Extract the [X, Y] coordinate from the center of the cell holding the provided text.  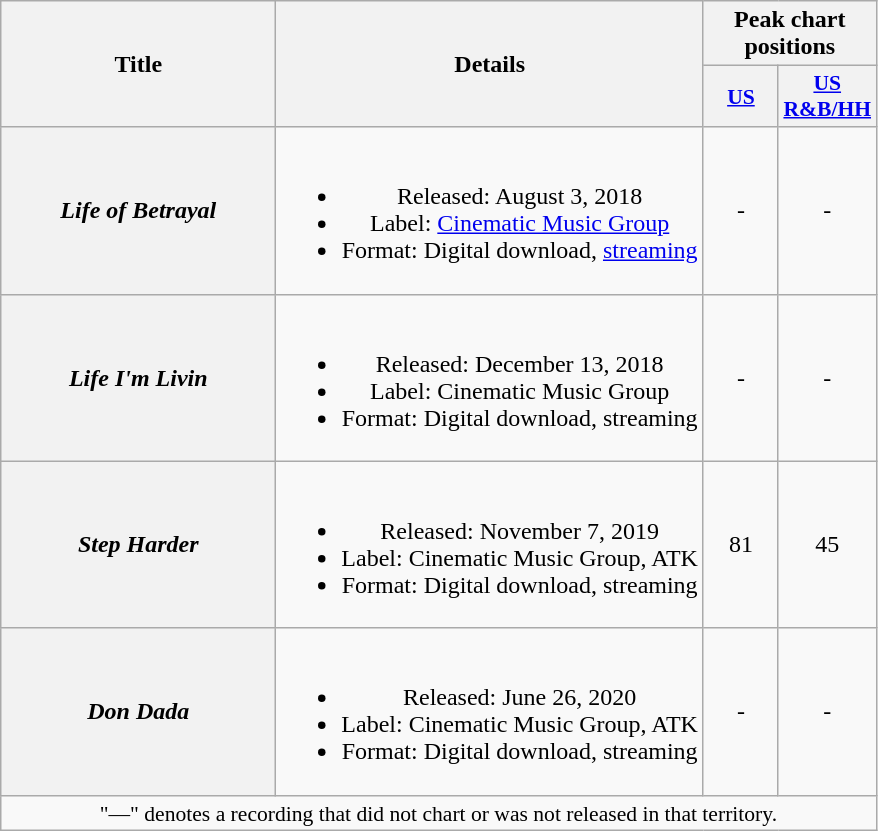
Life of Betrayal [138, 210]
Released: December 13, 2018Label: Cinematic Music GroupFormat: Digital download, streaming [490, 378]
Step Harder [138, 544]
US [740, 96]
Released: August 3, 2018Label: Cinematic Music GroupFormat: Digital download, streaming [490, 210]
USR&B/HH [827, 96]
Released: November 7, 2019Label: Cinematic Music Group, ATKFormat: Digital download, streaming [490, 544]
Released: June 26, 2020Label: Cinematic Music Group, ATKFormat: Digital download, streaming [490, 712]
45 [827, 544]
"—" denotes a recording that did not chart or was not released in that territory. [438, 813]
Details [490, 64]
Don Dada [138, 712]
Peak chart positions [790, 34]
Title [138, 64]
81 [740, 544]
Life I'm Livin [138, 378]
